Return the [X, Y] coordinate for the center point of the cell that contains the specified text.  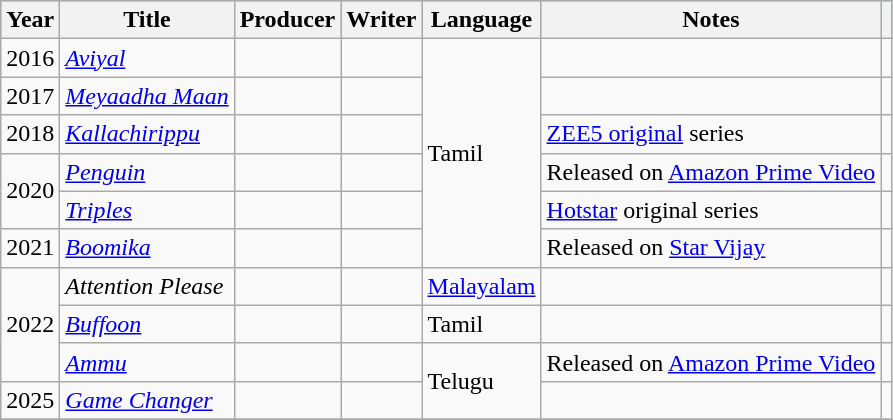
Game Changer [147, 400]
Writer [382, 20]
Notes [711, 20]
Attention Please [147, 286]
Hotstar original series [711, 210]
2020 [30, 191]
Title [147, 20]
Boomika [147, 248]
Telugu [482, 381]
ZEE5 original series [711, 134]
Released on Star Vijay [711, 248]
Language [482, 20]
Year [30, 20]
2022 [30, 324]
2018 [30, 134]
Ammu [147, 362]
Kallachirippu [147, 134]
Penguin [147, 172]
Buffoon [147, 324]
2021 [30, 248]
2017 [30, 96]
Producer [288, 20]
Triples [147, 210]
Meyaadha Maan [147, 96]
Malayalam [482, 286]
Aviyal [147, 58]
2016 [30, 58]
2025 [30, 400]
